Identify which cell holds the provided text, then report its (x, y) central coordinate. 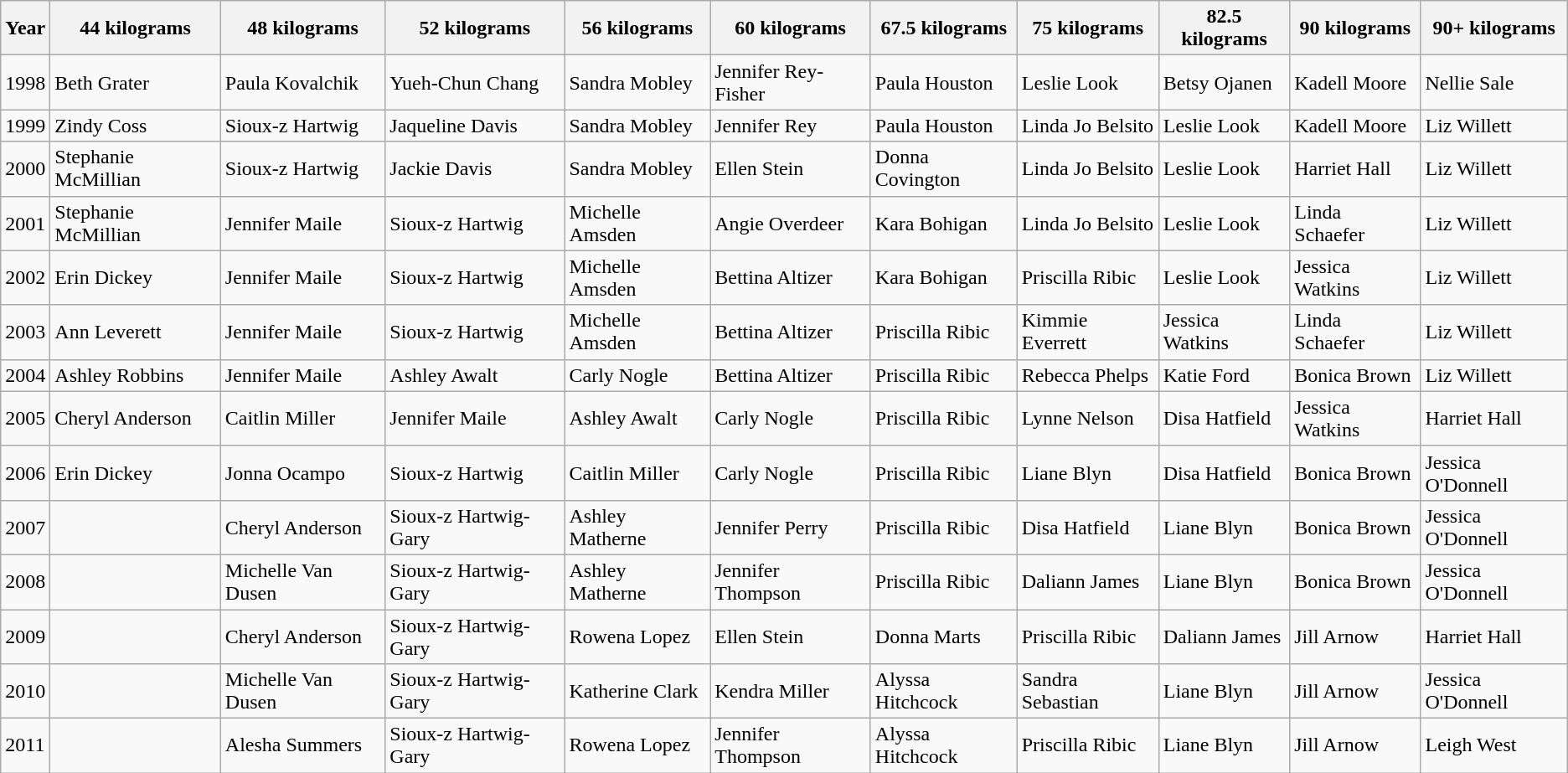
Zindy Coss (136, 126)
48 kilograms (303, 28)
Paula Kovalchik (303, 82)
Rebecca Phelps (1087, 375)
Angie Overdeer (791, 223)
Donna Marts (943, 636)
2008 (25, 581)
75 kilograms (1087, 28)
Kimmie Everrett (1087, 332)
2007 (25, 528)
Jaqueline Davis (475, 126)
Jennifer Perry (791, 528)
Lynne Nelson (1087, 419)
Ann Leverett (136, 332)
Betsy Ojanen (1225, 82)
2009 (25, 636)
Jennifer Rey (791, 126)
Jonna Ocampo (303, 472)
2000 (25, 169)
60 kilograms (791, 28)
Donna Covington (943, 169)
2003 (25, 332)
2006 (25, 472)
44 kilograms (136, 28)
2001 (25, 223)
Kendra Miller (791, 692)
Alesha Summers (303, 745)
Year (25, 28)
2010 (25, 692)
1998 (25, 82)
2004 (25, 375)
2002 (25, 278)
2011 (25, 745)
56 kilograms (637, 28)
Sandra Sebastian (1087, 692)
90 kilograms (1355, 28)
Jackie Davis (475, 169)
Nellie Sale (1494, 82)
Yueh-Chun Chang (475, 82)
52 kilograms (475, 28)
Leigh West (1494, 745)
82.5 kilograms (1225, 28)
67.5 kilograms (943, 28)
1999 (25, 126)
Ashley Robbins (136, 375)
Jennifer Rey-Fisher (791, 82)
Beth Grater (136, 82)
Katherine Clark (637, 692)
2005 (25, 419)
90+ kilograms (1494, 28)
Katie Ford (1225, 375)
